Return the [x, y] coordinate for the center point of the cell that contains the specified text.  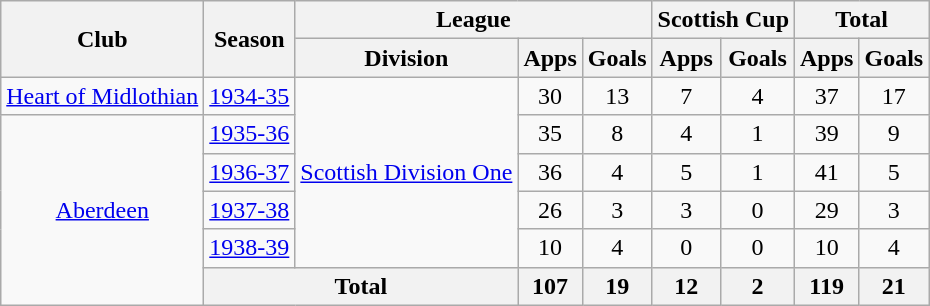
9 [894, 134]
8 [617, 134]
12 [686, 286]
Division [406, 58]
1937-38 [250, 210]
Scottish Division One [406, 172]
36 [550, 172]
37 [827, 96]
Club [102, 39]
1936-37 [250, 172]
107 [550, 286]
Heart of Midlothian [102, 96]
2 [757, 286]
1938-39 [250, 248]
29 [827, 210]
35 [550, 134]
19 [617, 286]
41 [827, 172]
Scottish Cup [723, 20]
13 [617, 96]
1935-36 [250, 134]
21 [894, 286]
League [474, 20]
39 [827, 134]
Season [250, 39]
17 [894, 96]
26 [550, 210]
1934-35 [250, 96]
30 [550, 96]
Aberdeen [102, 210]
7 [686, 96]
119 [827, 286]
